Search for the cell housing the specified text and yield its (X, Y) center coordinate. 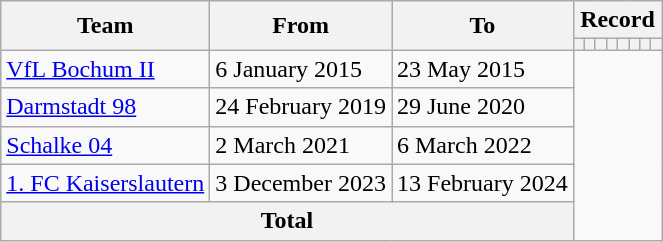
1. FC Kaiserslautern (106, 183)
Schalke 04 (106, 145)
Record (617, 20)
Total (287, 221)
Darmstadt 98 (106, 107)
VfL Bochum II (106, 69)
29 June 2020 (483, 107)
3 December 2023 (301, 183)
From (301, 26)
Team (106, 26)
13 February 2024 (483, 183)
To (483, 26)
2 March 2021 (301, 145)
6 March 2022 (483, 145)
6 January 2015 (301, 69)
24 February 2019 (301, 107)
23 May 2015 (483, 69)
